Search for the cell housing the specified text and yield its [X, Y] center coordinate. 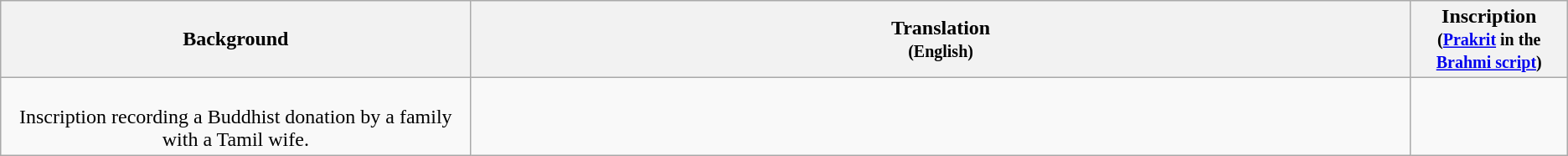
Inscription recording a Buddhist donation by a family with a Tamil wife. [236, 117]
Inscription(Prakrit in the Brahmi script) [1489, 39]
Background [236, 39]
Translation(English) [941, 39]
